Pinpoint the cell where the given text exists, returning its (X, Y) midpoint coordinate. 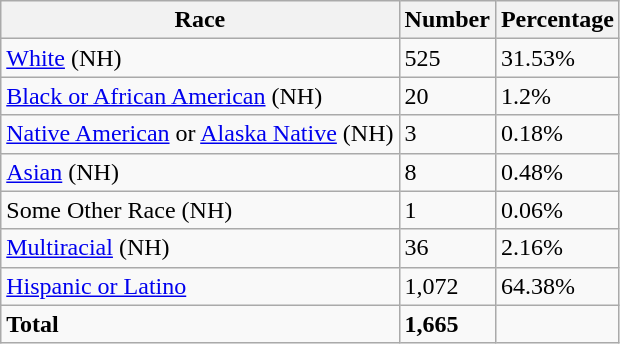
Asian (NH) (200, 172)
1.2% (557, 96)
Native American or Alaska Native (NH) (200, 134)
Total (200, 324)
Black or African American (NH) (200, 96)
0.18% (557, 134)
Race (200, 20)
0.48% (557, 172)
1,665 (447, 324)
64.38% (557, 286)
8 (447, 172)
Number (447, 20)
31.53% (557, 58)
3 (447, 134)
0.06% (557, 210)
Multiracial (NH) (200, 248)
1 (447, 210)
Hispanic or Latino (200, 286)
Some Other Race (NH) (200, 210)
1,072 (447, 286)
20 (447, 96)
White (NH) (200, 58)
525 (447, 58)
36 (447, 248)
Percentage (557, 20)
2.16% (557, 248)
